Return the [X, Y] coordinate for the center point of the cell that contains the specified text.  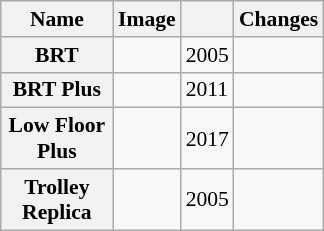
2011 [208, 90]
Trolley Replica [57, 200]
Low Floor Plus [57, 138]
BRT Plus [57, 90]
Image [147, 19]
Name [57, 19]
2017 [208, 138]
Changes [278, 19]
BRT [57, 55]
